Determine the (X, Y) coordinate at the center of the cell enclosing the given text.  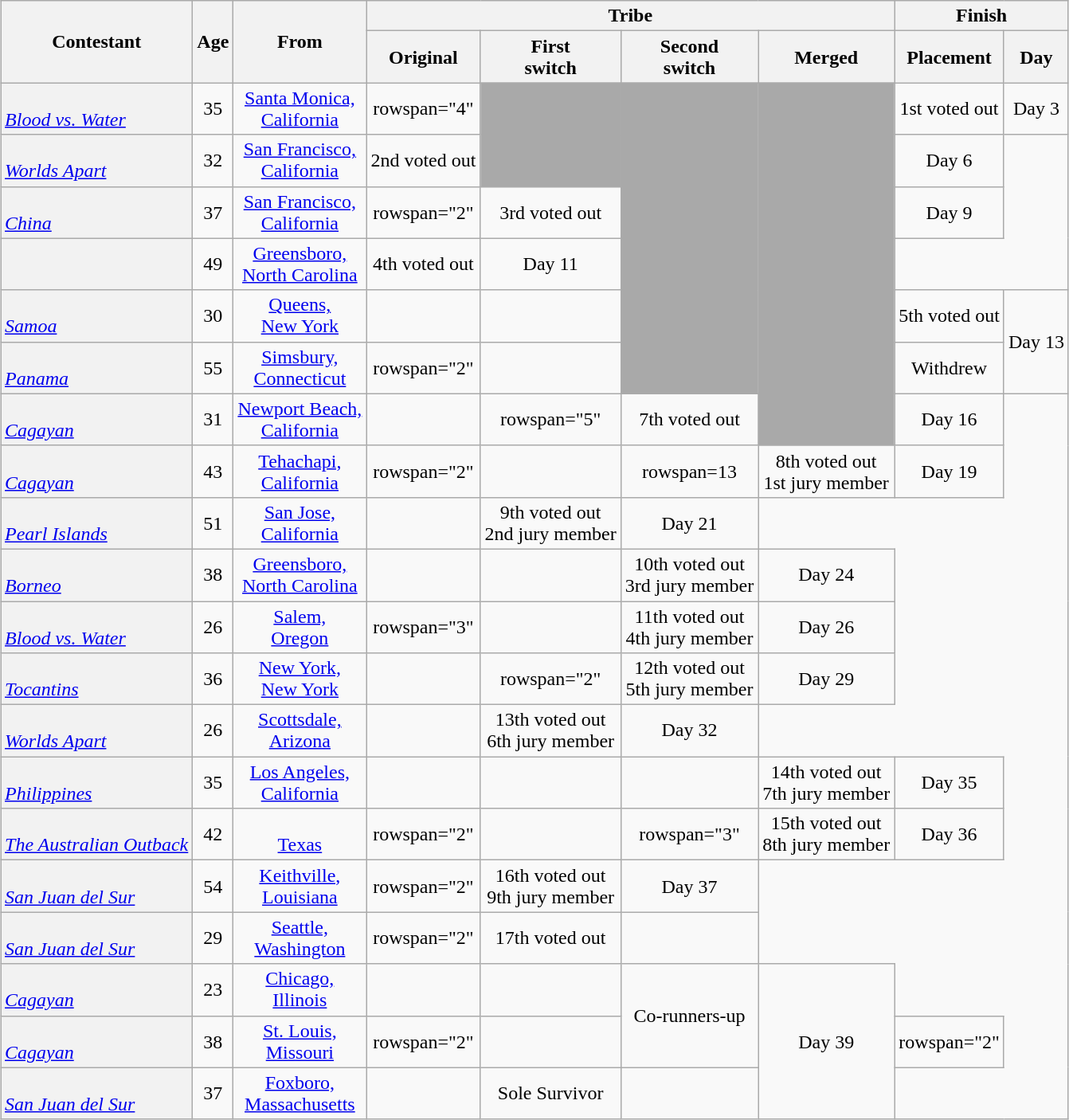
The Australian Outback (97, 835)
Day 39 (827, 1042)
Merged (827, 57)
Seattle,Washington (300, 938)
Age (213, 41)
29 (213, 938)
Pearl Islands (97, 523)
42 (213, 835)
31 (213, 419)
Panama (97, 368)
12th voted out5th jury member (689, 679)
Keithville,Louisiana (300, 886)
4th voted out (424, 264)
San Jose, California (300, 523)
Day 11 (550, 264)
Day 13 (1036, 342)
rowspan="5" (550, 419)
Newport Beach,California (300, 419)
Chicago,Illinois (300, 989)
rowspan=13 (689, 472)
Co-runners-up (689, 1016)
From (300, 41)
Day 9 (950, 212)
Day 37 (689, 886)
Simsbury,Connecticut (300, 368)
Day 32 (689, 731)
Withdrew (950, 368)
17th voted out (550, 938)
23 (213, 989)
Sole Survivor (550, 1093)
Day (1036, 57)
54 (213, 886)
1st voted out (950, 108)
2nd voted out (424, 161)
30 (213, 315)
15th voted out8th jury member (827, 835)
Samoa (97, 315)
China (97, 212)
51 (213, 523)
Queens,New York (300, 315)
5th voted out (950, 315)
rowspan="4" (424, 108)
36 (213, 679)
43 (213, 472)
Secondswitch (689, 57)
St. Louis,Missouri (300, 1042)
Finish (981, 16)
14th voted out7th jury member (827, 782)
Firstswitch (550, 57)
Day 6 (950, 161)
Contestant (97, 41)
9th voted out2nd jury member (550, 523)
32 (213, 161)
Day 19 (950, 472)
Philippines (97, 782)
10th voted out3rd jury member (689, 575)
8th voted out1st jury member (827, 472)
11th voted out4th jury member (689, 626)
New York,New York (300, 679)
Foxboro,Massachusetts (300, 1093)
Original (424, 57)
Day 24 (827, 575)
Santa Monica,California (300, 108)
55 (213, 368)
16th voted out9th jury member (550, 886)
Day 26 (827, 626)
Day 29 (827, 679)
Day 35 (950, 782)
7th voted out (689, 419)
Scottsdale,Arizona (300, 731)
Tehachapi,California (300, 472)
Day 3 (1036, 108)
3rd voted out (550, 212)
Tocantins (97, 679)
49 (213, 264)
Borneo (97, 575)
Texas (300, 835)
Los Angeles,California (300, 782)
13th voted out6th jury member (550, 731)
Day 16 (950, 419)
Tribe (631, 16)
Placement (950, 57)
Salem,Oregon (300, 626)
Day 36 (950, 835)
Day 21 (689, 523)
